Return [X, Y] of the center of cell containing provided text 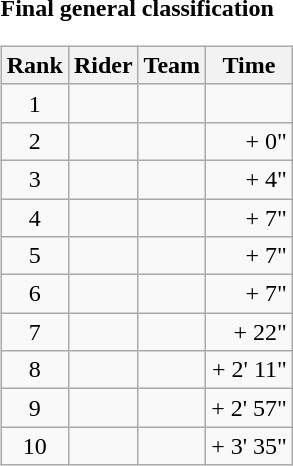
Team [172, 65]
5 [34, 256]
Time [250, 65]
Rank [34, 65]
1 [34, 103]
+ 4" [250, 179]
+ 0" [250, 141]
+ 2' 57" [250, 408]
10 [34, 446]
+ 22" [250, 332]
7 [34, 332]
2 [34, 141]
4 [34, 217]
3 [34, 179]
6 [34, 294]
9 [34, 408]
+ 3' 35" [250, 446]
+ 2' 11" [250, 370]
Rider [103, 65]
8 [34, 370]
